Output the (X, Y) coordinate of the center of the cell containing the given text.  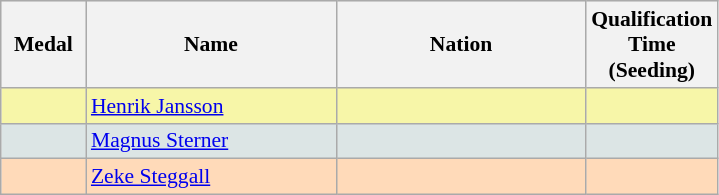
Name (211, 44)
Magnus Sterner (211, 141)
Qualification Time (Seeding) (652, 44)
Nation (461, 44)
Medal (44, 44)
Zeke Steggall (211, 177)
Henrik Jansson (211, 106)
